From the cell containing the given text, extract its center point as (X, Y) coordinate. 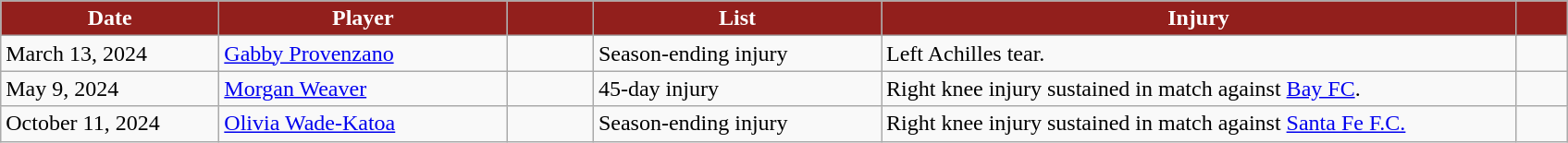
Gabby Provenzano (363, 54)
Right knee injury sustained in match against Bay FC. (1198, 89)
March 13, 2024 (110, 54)
Player (363, 18)
Date (110, 18)
45-day injury (736, 89)
List (736, 18)
Morgan Weaver (363, 89)
Right knee injury sustained in match against Santa Fe F.C. (1198, 124)
May 9, 2024 (110, 89)
October 11, 2024 (110, 124)
Injury (1198, 18)
Left Achilles tear. (1198, 54)
Olivia Wade-Katoa (363, 124)
